Output the [x, y] coordinate of the center of the cell containing the given text.  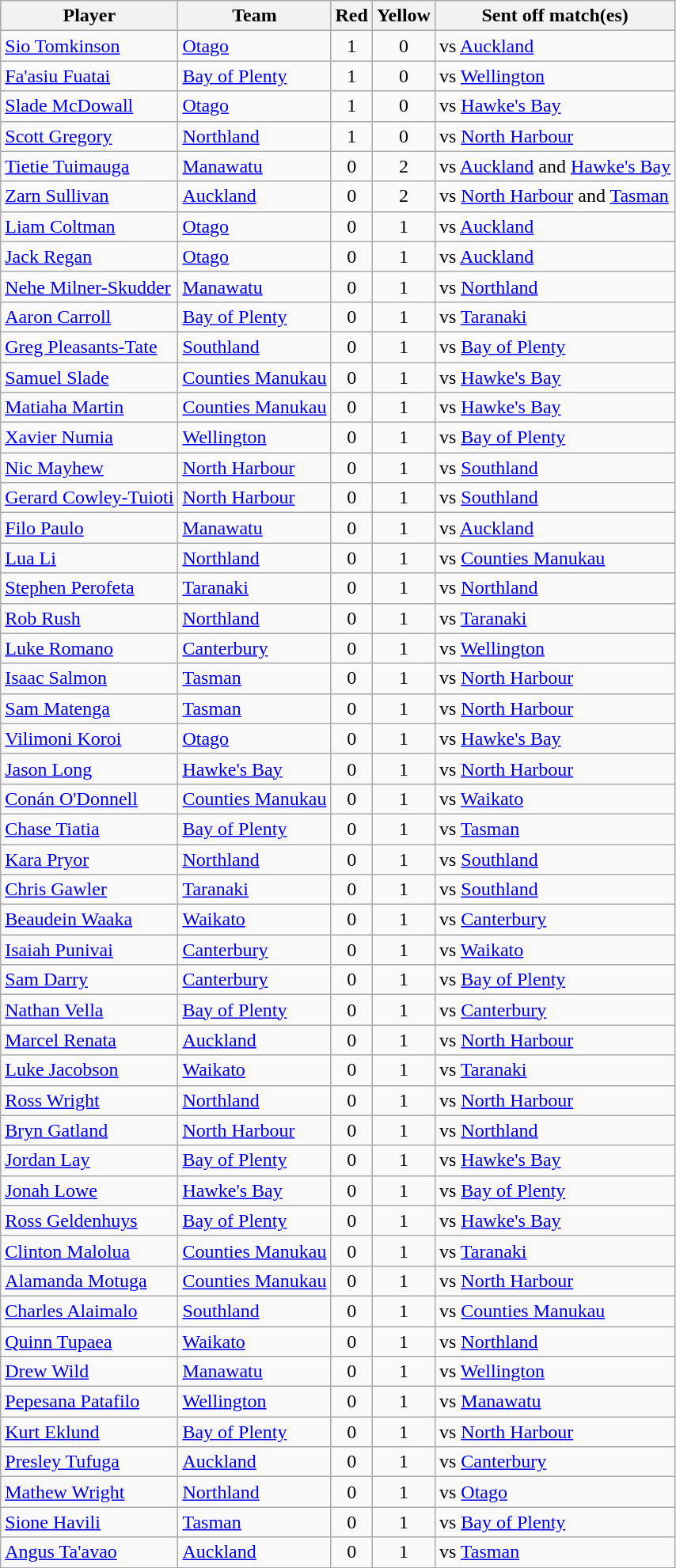
Jack Regan [89, 256]
Angus Ta'avao [89, 1552]
Sio Tomkinson [89, 46]
Luke Jacobson [89, 1070]
Team [255, 16]
Lua Li [89, 558]
Sam Matenga [89, 708]
Ross Geldenhuys [89, 1221]
Jonah Lowe [89, 1190]
Marcel Renata [89, 1040]
Mathew Wright [89, 1492]
Clinton Malolua [89, 1251]
Xavier Numia [89, 438]
Fa'asiu Fuatai [89, 76]
Jordan Lay [89, 1160]
Luke Romano [89, 648]
Aaron Carroll [89, 317]
Ross Wright [89, 1100]
vs Manawatu [554, 1402]
Alamanda Motuga [89, 1281]
Quinn Tupaea [89, 1342]
Conán O'Donnell [89, 799]
Presley Tufuga [89, 1462]
Vilimoni Koroi [89, 738]
Gerard Cowley-Tuioti [89, 498]
Nic Mayhew [89, 468]
Stephen Perofeta [89, 588]
Player [89, 16]
Sent off match(es) [554, 16]
Slade McDowall [89, 106]
Chase Tiatia [89, 829]
Greg Pleasants-Tate [89, 347]
Yellow [404, 16]
Isaac Salmon [89, 678]
Kara Pryor [89, 859]
Bryn Gatland [89, 1130]
Tietie Tuimauga [89, 166]
Chris Gawler [89, 890]
Jason Long [89, 769]
Nehe Milner-Skudder [89, 287]
Rob Rush [89, 618]
Sam Darry [89, 980]
vs North Harbour and Tasman [554, 196]
Kurt Eklund [89, 1432]
vs Otago [554, 1492]
Samuel Slade [89, 378]
Liam Coltman [89, 226]
Zarn Sullivan [89, 196]
Red [351, 16]
Filo Paulo [89, 528]
Charles Alaimalo [89, 1311]
Drew Wild [89, 1372]
Matiaha Martin [89, 408]
Pepesana Patafilo [89, 1402]
vs Auckland and Hawke's Bay [554, 166]
Scott Gregory [89, 136]
Sione Havili [89, 1522]
Beaudein Waaka [89, 920]
Isaiah Punivai [89, 950]
Nathan Vella [89, 1010]
